Search for the cell housing the specified text and yield its [x, y] center coordinate. 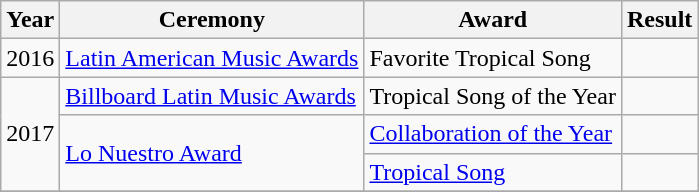
Lo Nuestro Award [212, 153]
Billboard Latin Music Awards [212, 96]
Ceremony [212, 20]
Tropical Song of the Year [493, 96]
Result [659, 20]
2017 [30, 134]
Collaboration of the Year [493, 134]
Latin American Music Awards [212, 58]
Tropical Song [493, 172]
2016 [30, 58]
Favorite Tropical Song [493, 58]
Year [30, 20]
Award [493, 20]
